Pinpoint the cell where the given text exists, returning its (x, y) midpoint coordinate. 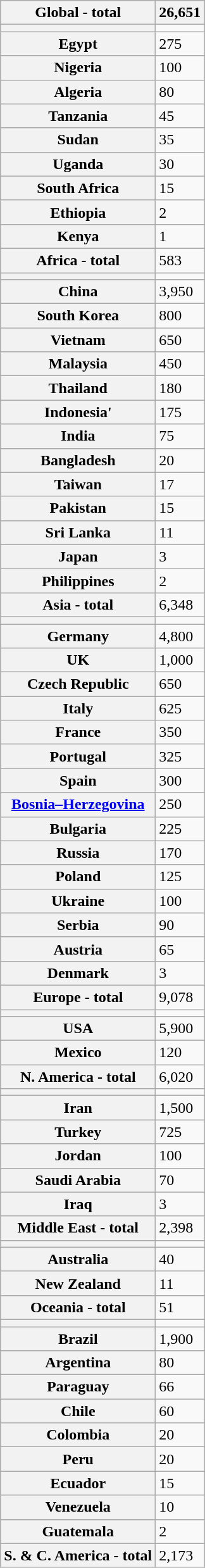
6,348 (180, 605)
Ethiopia (78, 212)
Denmark (78, 973)
Czech Republic (78, 684)
250 (180, 805)
583 (180, 260)
Ukraine (78, 901)
180 (180, 388)
Australia (78, 1259)
30 (180, 164)
Middle East - total (78, 1228)
Tanzania (78, 116)
Colombia (78, 1435)
Guatemala (78, 1531)
350 (180, 732)
Bangladesh (78, 460)
450 (180, 364)
Chile (78, 1411)
70 (180, 1180)
Uganda (78, 164)
4,800 (180, 636)
9,078 (180, 997)
Sri Lanka (78, 532)
China (78, 292)
Nigeria (78, 68)
325 (180, 756)
Spain (78, 781)
Russia (78, 853)
10 (180, 1507)
175 (180, 412)
Saudi Arabia (78, 1180)
5,900 (180, 1029)
225 (180, 829)
Jordan (78, 1156)
17 (180, 484)
Africa - total (78, 260)
Austria (78, 949)
Iraq (78, 1204)
300 (180, 781)
USA (78, 1029)
35 (180, 140)
Italy (78, 708)
Turkey (78, 1132)
Portugal (78, 756)
Mexico (78, 1053)
Malaysia (78, 364)
Argentina (78, 1363)
3,950 (180, 292)
Taiwan (78, 484)
1 (180, 236)
625 (180, 708)
51 (180, 1307)
Peru (78, 1459)
Vietnam (78, 340)
275 (180, 44)
2,173 (180, 1555)
Philippines (78, 580)
1,000 (180, 660)
Poland (78, 877)
South Korea (78, 316)
725 (180, 1132)
800 (180, 316)
Pakistan (78, 508)
Oceania - total (78, 1307)
Venezuela (78, 1507)
UK (78, 660)
Egypt (78, 44)
N. America - total (78, 1077)
S. & C. America - total (78, 1555)
75 (180, 436)
Brazil (78, 1339)
120 (180, 1053)
Kenya (78, 236)
6,020 (180, 1077)
Asia - total (78, 605)
Sudan (78, 140)
60 (180, 1411)
26,651 (180, 13)
Paraguay (78, 1387)
1,900 (180, 1339)
South Africa (78, 188)
Bosnia–Herzegovina (78, 805)
65 (180, 949)
Germany (78, 636)
90 (180, 925)
40 (180, 1259)
Global - total (78, 13)
Iran (78, 1108)
170 (180, 853)
66 (180, 1387)
India (78, 436)
Indonesia' (78, 412)
New Zealand (78, 1283)
1,500 (180, 1108)
125 (180, 877)
Japan (78, 556)
Algeria (78, 92)
Europe - total (78, 997)
Ecuador (78, 1483)
45 (180, 116)
2,398 (180, 1228)
Thailand (78, 388)
Bulgaria (78, 829)
France (78, 732)
Serbia (78, 925)
